Search for the cell housing the specified text and yield its [X, Y] center coordinate. 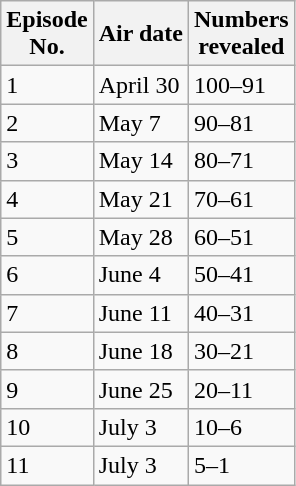
50–41 [241, 275]
May 28 [140, 237]
90–81 [241, 123]
40–31 [241, 313]
May 14 [140, 161]
May 21 [140, 199]
11 [47, 465]
June 18 [140, 351]
7 [47, 313]
May 7 [140, 123]
April 30 [140, 85]
3 [47, 161]
5 [47, 237]
June 4 [140, 275]
6 [47, 275]
100–91 [241, 85]
4 [47, 199]
30–21 [241, 351]
8 [47, 351]
10 [47, 427]
70–61 [241, 199]
EpisodeNo. [47, 34]
80–71 [241, 161]
9 [47, 389]
June 25 [140, 389]
2 [47, 123]
June 11 [140, 313]
Air date [140, 34]
1 [47, 85]
Numbersrevealed [241, 34]
20–11 [241, 389]
60–51 [241, 237]
10–6 [241, 427]
5–1 [241, 465]
